Return [X, Y] of the center of cell containing provided text 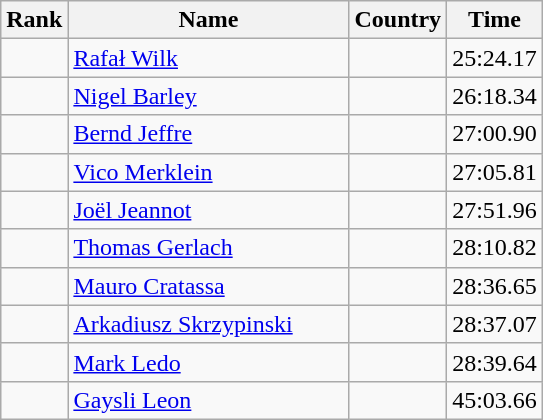
Bernd Jeffre [208, 134]
27:05.81 [495, 172]
Arkadiusz Skrzypinski [208, 324]
27:51.96 [495, 210]
Rafał Wilk [208, 58]
25:24.17 [495, 58]
Rank [34, 20]
Thomas Gerlach [208, 248]
Joël Jeannot [208, 210]
27:00.90 [495, 134]
28:37.07 [495, 324]
28:39.64 [495, 362]
Time [495, 20]
Country [398, 20]
28:36.65 [495, 286]
Nigel Barley [208, 96]
Gaysli Leon [208, 400]
45:03.66 [495, 400]
26:18.34 [495, 96]
Vico Merklein [208, 172]
Mark Ledo [208, 362]
Name [208, 20]
28:10.82 [495, 248]
Mauro Cratassa [208, 286]
